Search for the cell housing the specified text and yield its (X, Y) center coordinate. 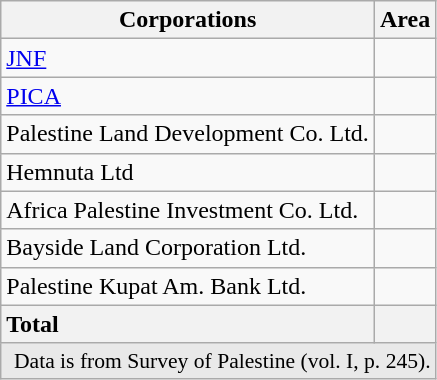
Corporations (188, 20)
Bayside Land Corporation Ltd. (188, 248)
Palestine Kupat Am. Bank Ltd. (188, 286)
Palestine Land Development Co. Ltd. (188, 134)
Africa Palestine Investment Co. Ltd. (188, 210)
Area (404, 20)
Data is from Survey of Palestine (vol. I, p. 245). (218, 361)
JNF (188, 58)
PICA (188, 96)
Hemnuta Ltd (188, 172)
Total (188, 324)
